Search for the cell housing the specified text and yield its (x, y) center coordinate. 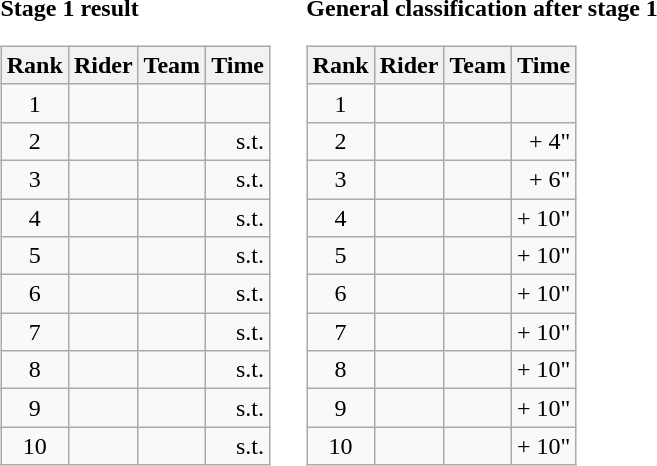
+ 6" (543, 179)
+ 4" (543, 141)
